Scan for the cell matching the given text and deliver its (x, y) coordinate at center. 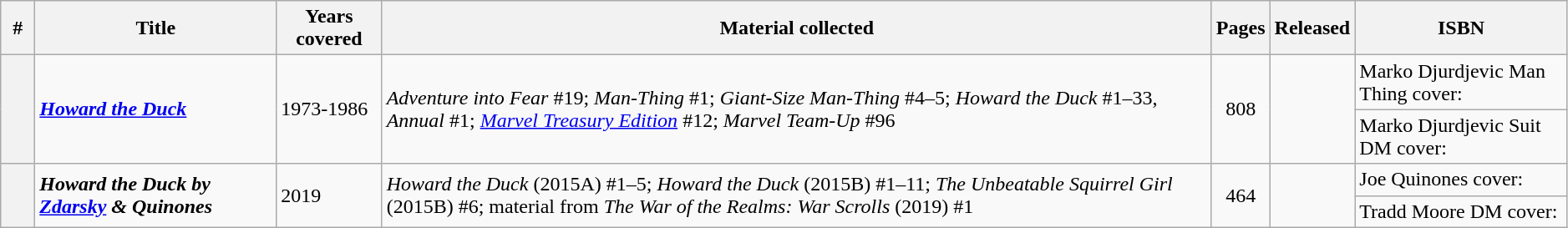
Released (1312, 28)
Howard the Duck (155, 109)
Adventure into Fear #19; Man-Thing #1; Giant-Size Man-Thing #4–5; Howard the Duck #1–33, Annual #1; Marvel Treasury Edition #12; Marvel Team-Up #96 (797, 109)
2019 (329, 195)
Material collected (797, 28)
Years covered (329, 28)
Joe Quinones cover: (1462, 180)
ISBN (1462, 28)
464 (1241, 195)
Howard the Duck by Zdarsky & Quinones (155, 195)
Title (155, 28)
Marko Djurdjevic Suit DM cover: (1462, 137)
1973-1986 (329, 109)
Tradd Moore DM cover: (1462, 211)
# (18, 28)
Pages (1241, 28)
Marko Djurdjevic Man Thing cover: (1462, 82)
808 (1241, 109)
